Extract the [x, y] coordinate from the center of the cell holding the provided text.  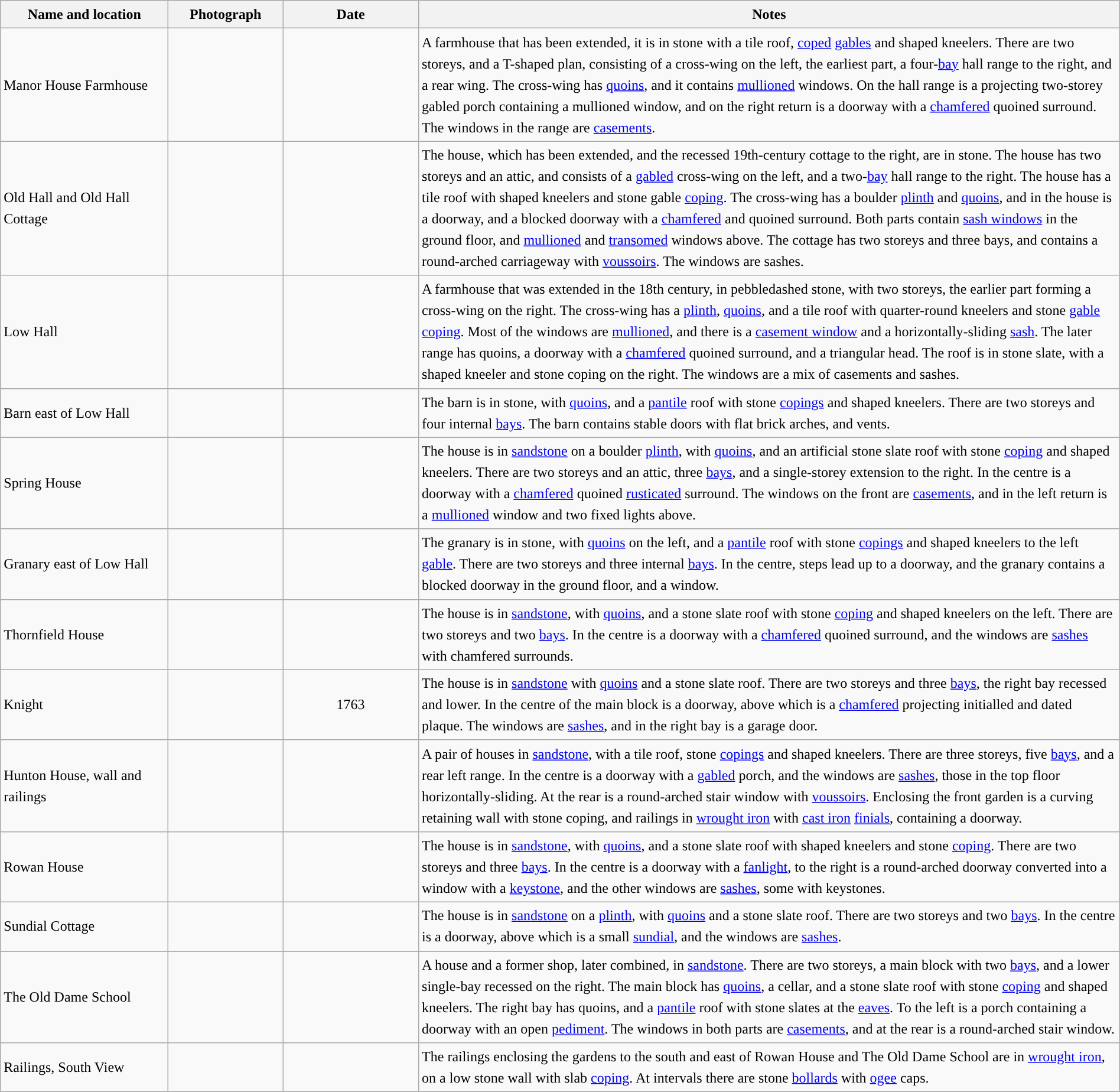
Rowan House [84, 866]
1763 [351, 704]
Notes [769, 14]
Photograph [226, 14]
Hunton House, wall and railings [84, 786]
Barn east of Low Hall [84, 412]
Thornfield House [84, 635]
Name and location [84, 14]
Granary east of Low Hall [84, 564]
Low Hall [84, 332]
Spring House [84, 483]
Knight [84, 704]
Sundial Cottage [84, 927]
Railings, South View [84, 1067]
Date [351, 14]
Manor House Farmhouse [84, 85]
The Old Dame School [84, 997]
Old Hall and Old Hall Cottage [84, 208]
